Locate the cell with the specified text and output its (X, Y) center coordinate. 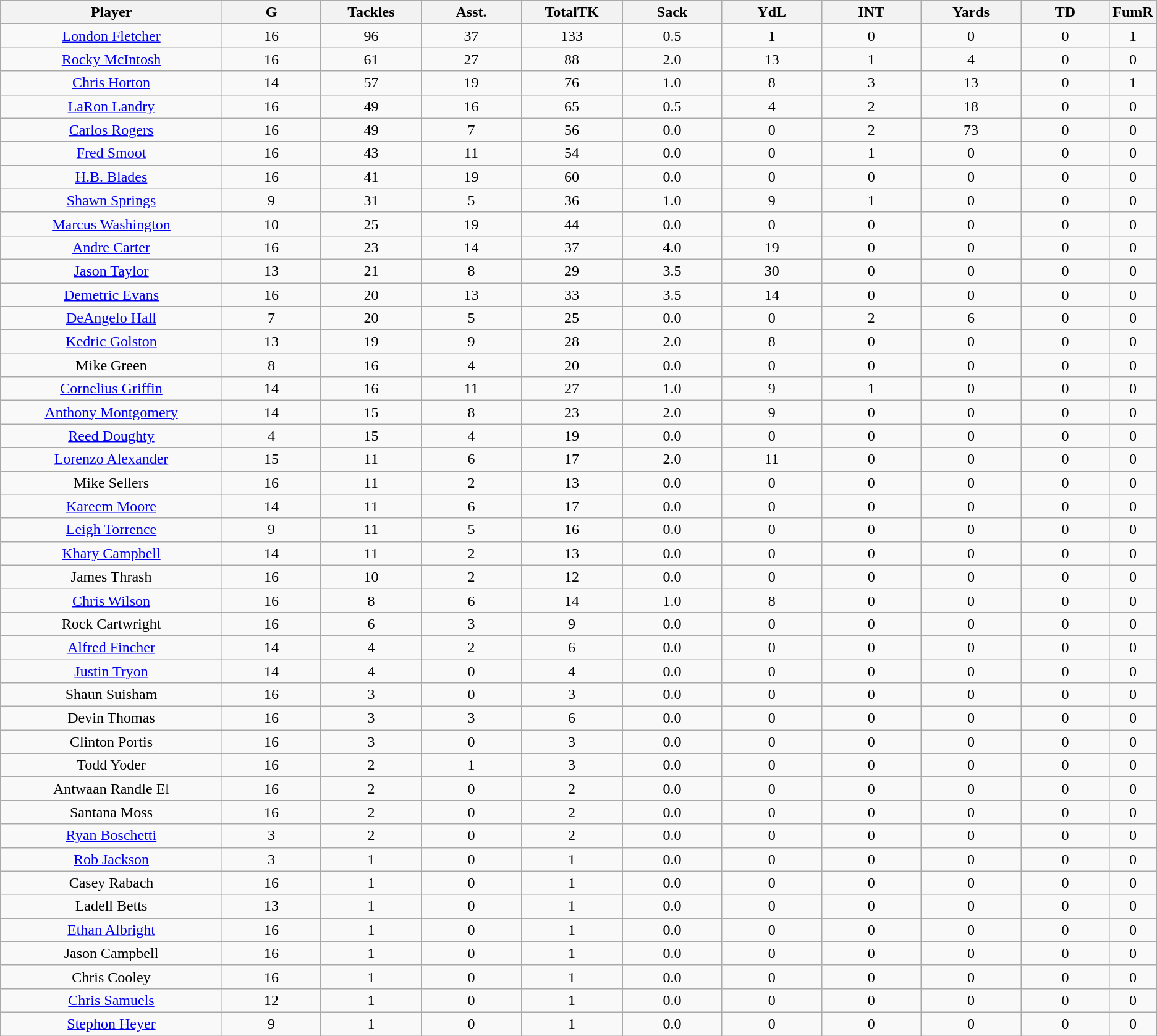
31 (371, 200)
44 (572, 224)
Clinton Portis (111, 742)
18 (971, 106)
Todd Yoder (111, 765)
Reed Doughty (111, 436)
G (271, 12)
Ladell Betts (111, 906)
Lorenzo Alexander (111, 459)
DeAngelo Hall (111, 318)
Tackles (371, 12)
73 (971, 130)
Jason Taylor (111, 271)
61 (371, 59)
Chris Horton (111, 83)
Anthony Montgomery (111, 412)
H.B. Blades (111, 177)
INT (871, 12)
London Fletcher (111, 36)
Ryan Boschetti (111, 836)
Justin Tryon (111, 671)
Chris Wilson (111, 600)
Alfred Fincher (111, 647)
Mike Sellers (111, 483)
LaRon Landry (111, 106)
4.0 (672, 247)
Cornelius Griffin (111, 389)
56 (572, 130)
133 (572, 36)
Khary Campbell (111, 553)
TotalTK (572, 12)
28 (572, 342)
Carlos Rogers (111, 130)
YdL (771, 12)
Marcus Washington (111, 224)
54 (572, 153)
43 (371, 153)
Stephon Heyer (111, 1024)
Yards (971, 12)
Jason Campbell (111, 953)
Fred Smoot (111, 153)
Ethan Albright (111, 930)
Kareem Moore (111, 506)
41 (371, 177)
Devin Thomas (111, 718)
33 (572, 295)
Santana Moss (111, 812)
James Thrash (111, 577)
65 (572, 106)
36 (572, 200)
30 (771, 271)
96 (371, 36)
60 (572, 177)
Chris Samuels (111, 1000)
Demetric Evans (111, 295)
Antwaan Randle El (111, 789)
Rock Cartwright (111, 624)
21 (371, 271)
57 (371, 83)
Shawn Springs (111, 200)
Asst. (471, 12)
TD (1066, 12)
88 (572, 59)
Sack (672, 12)
Mike Green (111, 365)
Leigh Torrence (111, 530)
Chris Cooley (111, 977)
76 (572, 83)
Rocky McIntosh (111, 59)
Rob Jackson (111, 859)
Andre Carter (111, 247)
Casey Rabach (111, 883)
FumR (1133, 12)
Shaun Suisham (111, 695)
29 (572, 271)
Kedric Golston (111, 342)
Player (111, 12)
